Identify which cell holds the provided text, then report its [x, y] central coordinate. 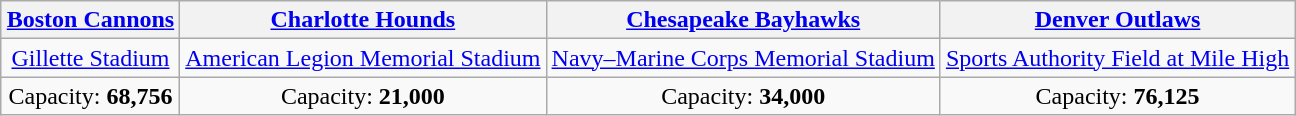
Navy–Marine Corps Memorial Stadium [743, 58]
Capacity: 76,125 [1117, 96]
American Legion Memorial Stadium [363, 58]
Boston Cannons [90, 20]
Gillette Stadium [90, 58]
Denver Outlaws [1117, 20]
Sports Authority Field at Mile High [1117, 58]
Capacity: 34,000 [743, 96]
Capacity: 68,756 [90, 96]
Charlotte Hounds [363, 20]
Capacity: 21,000 [363, 96]
Chesapeake Bayhawks [743, 20]
